From the cell containing the given text, extract its center point as [X, Y] coordinate. 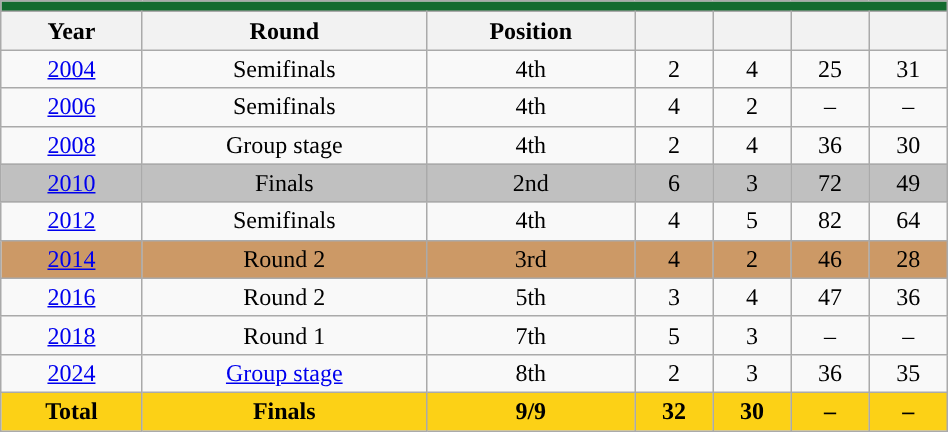
5th [530, 297]
47 [830, 297]
Round 1 [284, 335]
35 [908, 373]
72 [830, 183]
82 [830, 221]
2008 [72, 145]
6 [674, 183]
9/9 [530, 411]
49 [908, 183]
46 [830, 259]
2016 [72, 297]
Round [284, 31]
2024 [72, 373]
28 [908, 259]
2018 [72, 335]
2012 [72, 221]
2nd [530, 183]
Total [72, 411]
64 [908, 221]
7th [530, 335]
31 [908, 69]
2006 [72, 107]
8th [530, 373]
2004 [72, 69]
Position [530, 31]
Year [72, 31]
2010 [72, 183]
25 [830, 69]
2014 [72, 259]
32 [674, 411]
3rd [530, 259]
